Determine the [X, Y] coordinate at the center of the cell enclosing the given text.  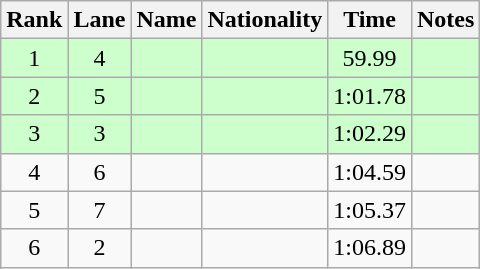
Lane [100, 20]
Nationality [265, 20]
1:01.78 [370, 96]
1:05.37 [370, 210]
Rank [34, 20]
Name [166, 20]
1 [34, 58]
1:06.89 [370, 248]
1:02.29 [370, 134]
1:04.59 [370, 172]
Time [370, 20]
59.99 [370, 58]
7 [100, 210]
Notes [445, 20]
